Find where the given text appears and provide that cell's center as (X, Y) coordinate. 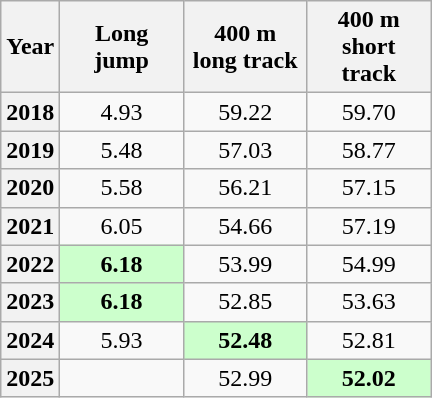
52.85 (245, 302)
52.99 (245, 378)
2025 (30, 378)
5.58 (122, 188)
400 mlong track (245, 47)
2019 (30, 150)
2024 (30, 340)
5.48 (122, 150)
59.70 (369, 112)
56.21 (245, 188)
57.03 (245, 150)
2018 (30, 112)
2023 (30, 302)
54.99 (369, 264)
52.81 (369, 340)
2021 (30, 226)
5.93 (122, 340)
4.93 (122, 112)
59.22 (245, 112)
52.48 (245, 340)
6.05 (122, 226)
57.15 (369, 188)
Long jump (122, 47)
2022 (30, 264)
Year (30, 47)
2020 (30, 188)
57.19 (369, 226)
54.66 (245, 226)
53.99 (245, 264)
58.77 (369, 150)
52.02 (369, 378)
53.63 (369, 302)
400 mshort track (369, 47)
